Detect which cell encompasses the target text, then output its (X, Y) center coordinate. 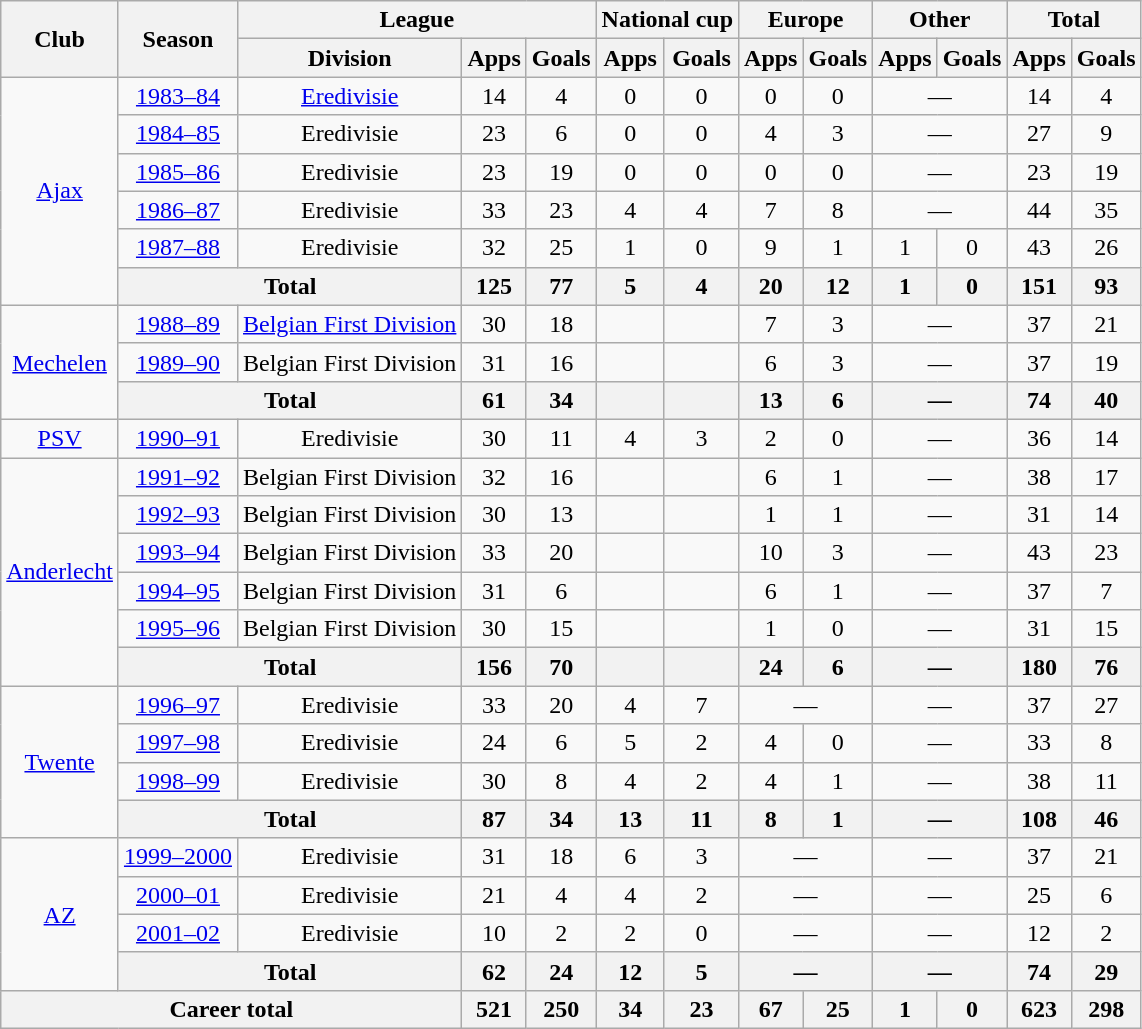
156 (494, 667)
1990–91 (178, 438)
17 (1106, 477)
623 (1039, 1009)
Anderlecht (60, 572)
29 (1106, 971)
Club (60, 39)
Other (940, 20)
108 (1039, 819)
125 (494, 286)
League (416, 20)
36 (1039, 438)
87 (494, 819)
1996–97 (178, 705)
1987–88 (178, 248)
1986–87 (178, 210)
1999–2000 (178, 857)
Career total (232, 1009)
Division (349, 58)
Mechelen (60, 362)
77 (561, 286)
40 (1106, 400)
1995–96 (178, 629)
PSV (60, 438)
298 (1106, 1009)
Europe (806, 20)
1994–95 (178, 591)
Twente (60, 762)
76 (1106, 667)
35 (1106, 210)
250 (561, 1009)
1998–99 (178, 781)
180 (1039, 667)
AZ (60, 914)
Ajax (60, 191)
1989–90 (178, 362)
Season (178, 39)
70 (561, 667)
1988–89 (178, 324)
44 (1039, 210)
93 (1106, 286)
62 (494, 971)
1997–98 (178, 743)
1985–86 (178, 172)
151 (1039, 286)
1991–92 (178, 477)
1983–84 (178, 96)
26 (1106, 248)
521 (494, 1009)
2001–02 (178, 933)
National cup (667, 20)
46 (1106, 819)
1984–85 (178, 134)
67 (771, 1009)
2000–01 (178, 895)
1993–94 (178, 553)
1992–93 (178, 515)
61 (494, 400)
